Search for the cell housing the specified text and yield its (X, Y) center coordinate. 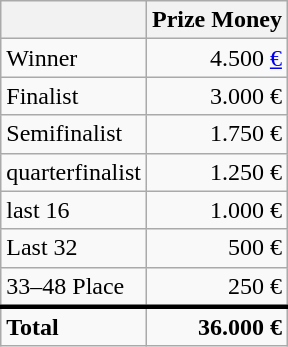
1.250 € (216, 172)
250 € (216, 287)
Winner (74, 58)
3.000 € (216, 96)
36.000 € (216, 327)
1.750 € (216, 134)
4.500 € (216, 58)
last 16 (74, 210)
1.000 € (216, 210)
Last 32 (74, 248)
Total (74, 327)
Prize Money (216, 20)
Semifinalist (74, 134)
33–48 Place (74, 287)
Finalist (74, 96)
quarterfinalist (74, 172)
500 € (216, 248)
